Search for the cell housing the specified text and yield its (X, Y) center coordinate. 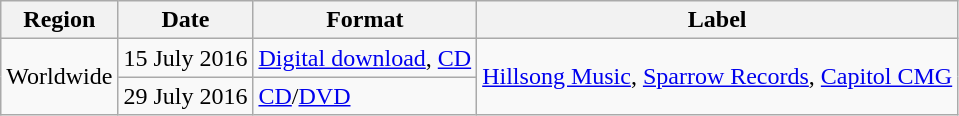
CD/DVD (365, 96)
Format (365, 20)
Region (60, 20)
Digital download, CD (365, 58)
Date (186, 20)
29 July 2016 (186, 96)
15 July 2016 (186, 58)
Label (718, 20)
Hillsong Music, Sparrow Records, Capitol CMG (718, 77)
Worldwide (60, 77)
